Extract the (X, Y) coordinate from the center of the cell holding the provided text.  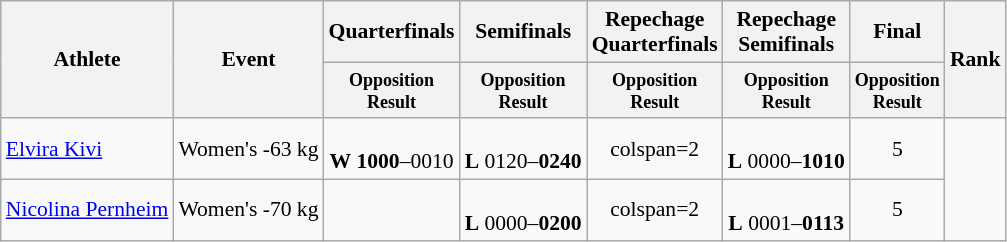
Athlete (88, 60)
L 0120–0240 (524, 150)
Quarterfinals (392, 32)
Women's -63 kg (248, 150)
Final (898, 32)
Repechage Quarterfinals (655, 32)
Elvira Kivi (88, 150)
L 0000–1010 (786, 150)
W 1000–0010 (392, 150)
Women's -70 kg (248, 210)
Rank (976, 60)
Event (248, 60)
Semifinals (524, 32)
Repechage Semifinals (786, 32)
L 0001–0113 (786, 210)
Nicolina Pernheim (88, 210)
L 0000–0200 (524, 210)
